Find where the given text appears and provide that cell's center as [x, y] coordinate. 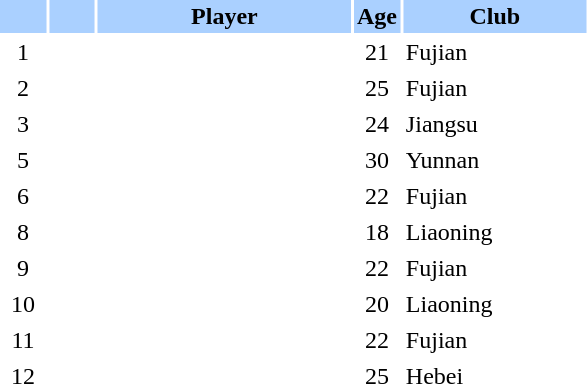
2 [23, 88]
Player [224, 16]
20 [377, 304]
24 [377, 124]
10 [23, 304]
11 [23, 340]
Club [495, 16]
21 [377, 52]
5 [23, 160]
9 [23, 268]
6 [23, 196]
Jiangsu [495, 124]
25 [377, 88]
18 [377, 232]
Yunnan [495, 160]
1 [23, 52]
3 [23, 124]
Age [377, 16]
8 [23, 232]
30 [377, 160]
